Locate the cell with the specified text and output its (x, y) center coordinate. 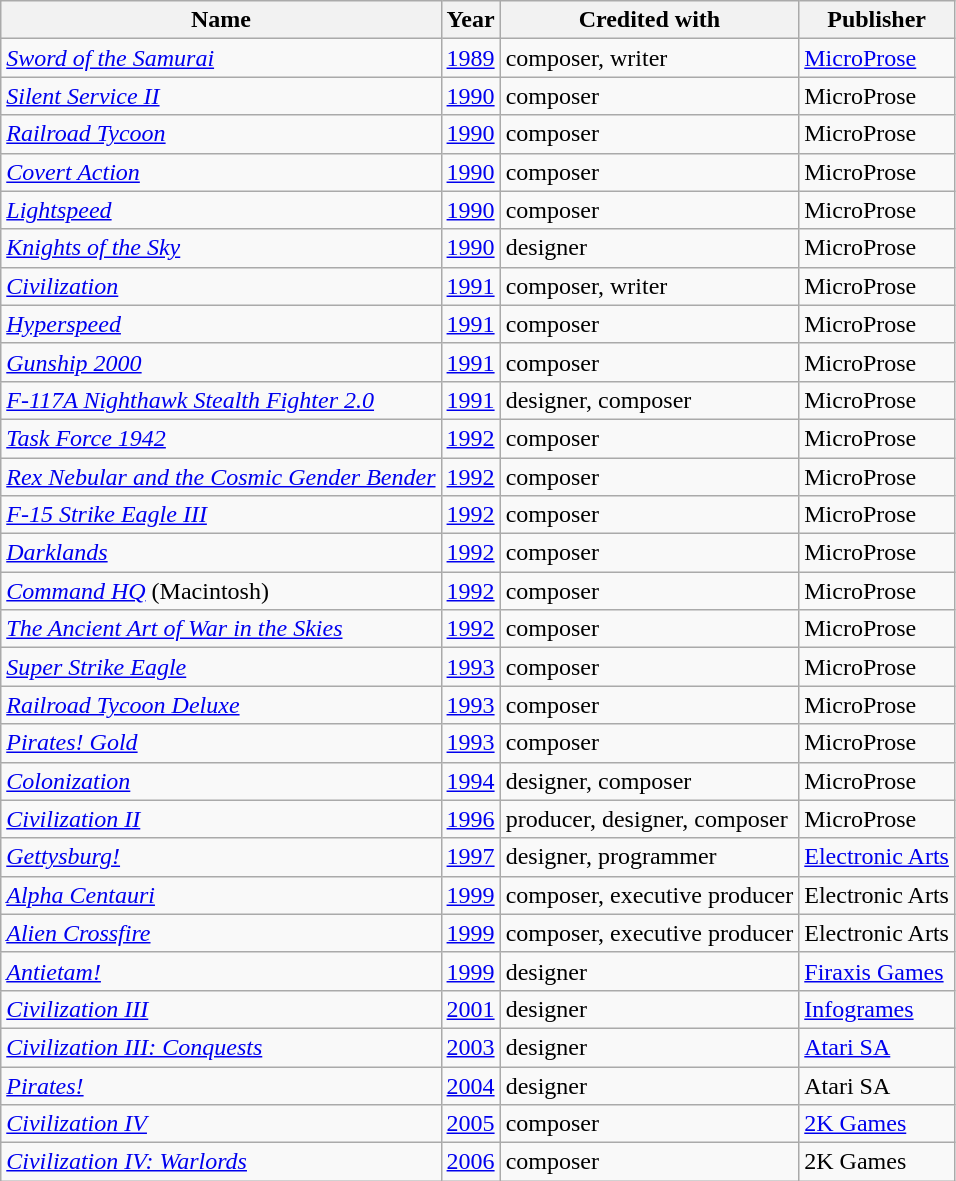
Antietam! (221, 971)
Super Strike Eagle (221, 667)
2006 (470, 1162)
Railroad Tycoon Deluxe (221, 705)
Sword of the Samurai (221, 58)
2004 (470, 1085)
2005 (470, 1124)
Alien Crossfire (221, 933)
Darklands (221, 553)
2003 (470, 1047)
Firaxis Games (877, 971)
Gunship 2000 (221, 362)
Alpha Centauri (221, 895)
Railroad Tycoon (221, 134)
F-15 Strike Eagle III (221, 515)
Civilization III: Conquests (221, 1047)
F-117A Nighthawk Stealth Fighter 2.0 (221, 400)
Civilization (221, 286)
1996 (470, 819)
Publisher (877, 20)
Command HQ (Macintosh) (221, 591)
Civilization III (221, 1009)
1989 (470, 58)
Knights of the Sky (221, 248)
Civilization II (221, 819)
Colonization (221, 781)
producer, designer, composer (650, 819)
Pirates! Gold (221, 743)
Credited with (650, 20)
Name (221, 20)
Gettysburg! (221, 857)
Year (470, 20)
Covert Action (221, 172)
designer, programmer (650, 857)
Rex Nebular and the Cosmic Gender Bender (221, 477)
Silent Service II (221, 96)
1997 (470, 857)
2001 (470, 1009)
Hyperspeed (221, 324)
The Ancient Art of War in the Skies (221, 629)
Civilization IV (221, 1124)
Task Force 1942 (221, 438)
Infogrames (877, 1009)
Lightspeed (221, 210)
Pirates! (221, 1085)
1994 (470, 781)
Civilization IV: Warlords (221, 1162)
